Capture the cell that displays the provided text and extract its [x, y] central coordinate. 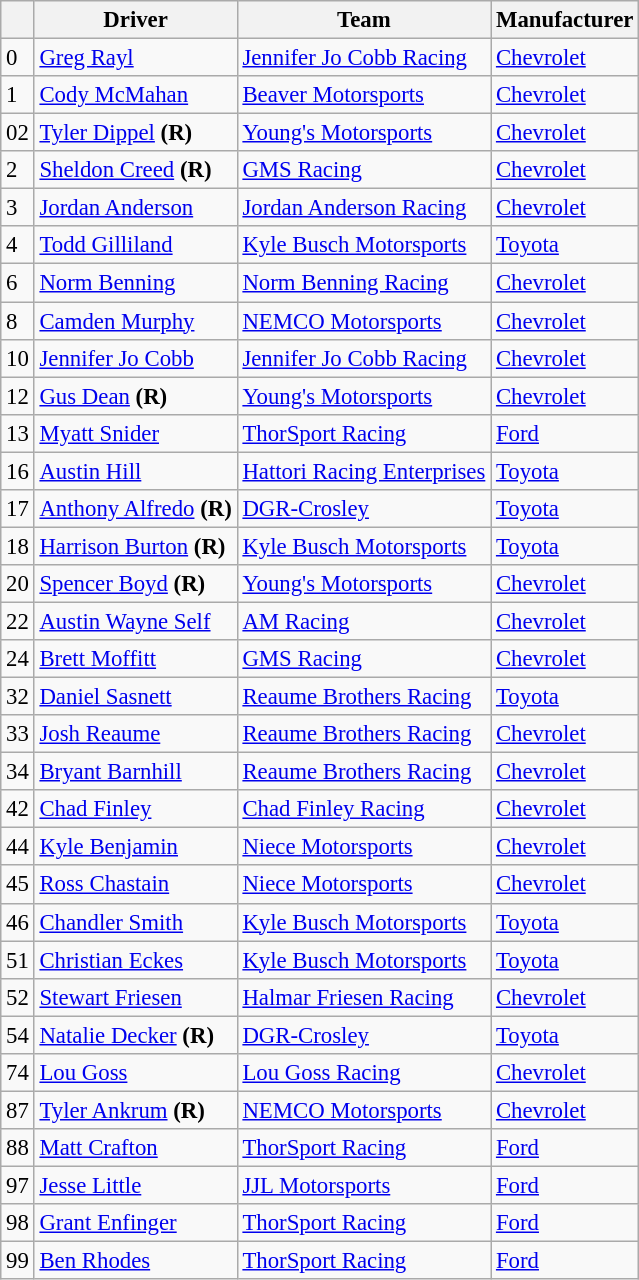
99 [18, 1261]
Cody McMahan [136, 95]
Christian Eckes [136, 960]
Jordan Anderson [136, 208]
87 [18, 1110]
Harrison Burton (R) [136, 546]
Brett Moffitt [136, 659]
10 [18, 358]
Chad Finley Racing [364, 809]
88 [18, 1148]
4 [18, 245]
2 [18, 170]
02 [18, 133]
Gus Dean (R) [136, 396]
51 [18, 960]
Chad Finley [136, 809]
Ross Chastain [136, 885]
Natalie Decker (R) [136, 1035]
16 [18, 471]
Stewart Friesen [136, 997]
Camden Murphy [136, 321]
Jordan Anderson Racing [364, 208]
Chandler Smith [136, 922]
22 [18, 621]
Todd Gilliland [136, 245]
8 [18, 321]
Bryant Barnhill [136, 772]
Sheldon Creed (R) [136, 170]
Manufacturer [565, 20]
Josh Reaume [136, 734]
Norm Benning [136, 283]
Greg Rayl [136, 58]
13 [18, 433]
Tyler Dippel (R) [136, 133]
33 [18, 734]
Halmar Friesen Racing [364, 997]
12 [18, 396]
Tyler Ankrum (R) [136, 1110]
46 [18, 922]
3 [18, 208]
Daniel Sasnett [136, 697]
Matt Crafton [136, 1148]
Lou Goss [136, 1073]
Hattori Racing Enterprises [364, 471]
45 [18, 885]
Lou Goss Racing [364, 1073]
52 [18, 997]
Ben Rhodes [136, 1261]
54 [18, 1035]
Anthony Alfredo (R) [136, 509]
42 [18, 809]
Jesse Little [136, 1185]
Austin Wayne Self [136, 621]
Kyle Benjamin [136, 847]
Norm Benning Racing [364, 283]
20 [18, 584]
Beaver Motorsports [364, 95]
Driver [136, 20]
AM Racing [364, 621]
Myatt Snider [136, 433]
Austin Hill [136, 471]
Team [364, 20]
6 [18, 283]
0 [18, 58]
32 [18, 697]
JJL Motorsports [364, 1185]
18 [18, 546]
Grant Enfinger [136, 1223]
98 [18, 1223]
1 [18, 95]
24 [18, 659]
97 [18, 1185]
74 [18, 1073]
Spencer Boyd (R) [136, 584]
44 [18, 847]
34 [18, 772]
17 [18, 509]
Jennifer Jo Cobb [136, 358]
